Capture the cell that displays the provided text and extract its (X, Y) central coordinate. 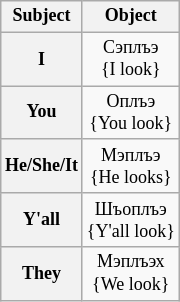
Y'all (42, 220)
Сэплъэ{I look} (130, 59)
Object (130, 16)
Шъоплъэ{Y'all look} (130, 220)
Мэплъэх{We look} (130, 274)
They (42, 274)
I (42, 59)
He/She/It (42, 166)
Оплъэ{You look} (130, 113)
You (42, 113)
Subject (42, 16)
Мэплъэ{He looks} (130, 166)
